Identify which cell holds the provided text, then report its (X, Y) central coordinate. 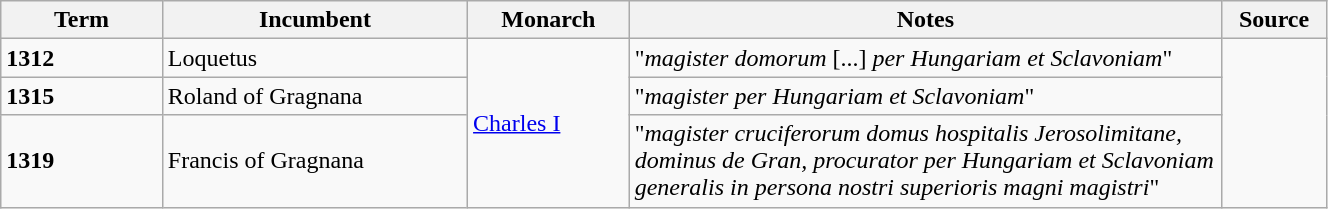
Francis of Gragnana (314, 161)
"magister per Hungariam et Sclavoniam" (925, 96)
1319 (82, 161)
Roland of Gragnana (314, 96)
Loquetus (314, 58)
Term (82, 20)
1312 (82, 58)
"magister domorum [...] per Hungariam et Sclavoniam" (925, 58)
Charles I (549, 123)
Incumbent (314, 20)
Monarch (549, 20)
Source (1274, 20)
Notes (925, 20)
1315 (82, 96)
